Return [x, y] of the center of cell containing provided text 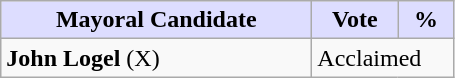
Vote [355, 20]
% [426, 20]
Mayoral Candidate [156, 20]
Acclaimed [383, 58]
John Logel (X) [156, 58]
